From the cell containing the given text, extract its center point as (X, Y) coordinate. 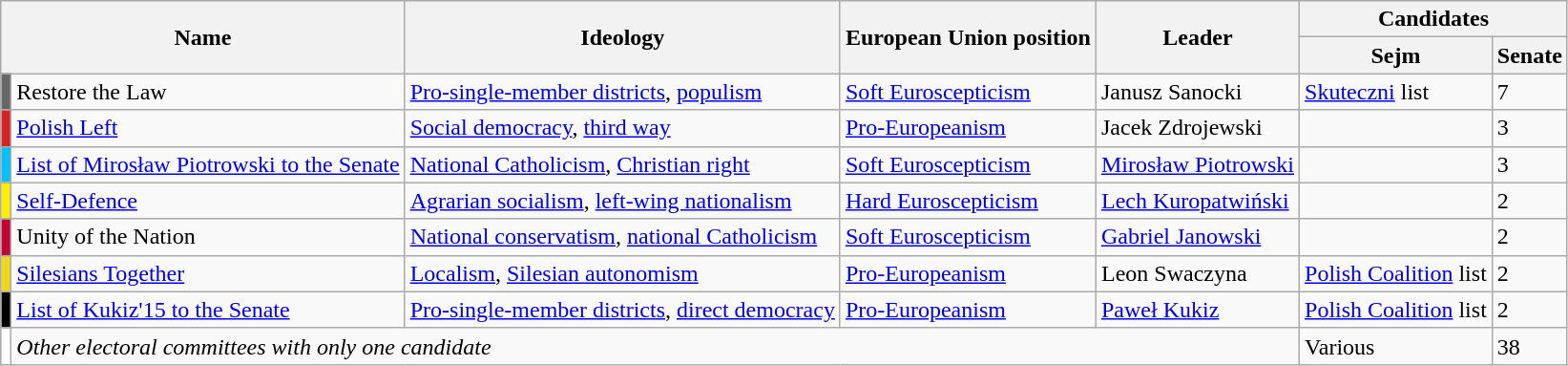
Polish Left (208, 128)
38 (1529, 346)
Various (1396, 346)
Pro-single-member districts, direct democracy (622, 310)
List of Mirosław Piotrowski to the Senate (208, 164)
Skuteczni list (1396, 92)
Candidates (1433, 19)
National conservatism, national Catholicism (622, 237)
Janusz Sanocki (1197, 92)
National Catholicism, Christian right (622, 164)
Leader (1197, 37)
Hard Euroscepticism (968, 201)
Agrarian socialism, left-wing nationalism (622, 201)
Ideology (622, 37)
Name (202, 37)
Paweł Kukiz (1197, 310)
Leon Swaczyna (1197, 273)
European Union position (968, 37)
Mirosław Piotrowski (1197, 164)
Pro-single-member districts, populism (622, 92)
Gabriel Janowski (1197, 237)
Restore the Law (208, 92)
Localism, Silesian autonomism (622, 273)
Silesians Together (208, 273)
7 (1529, 92)
Social democracy, third way (622, 128)
Self-Defence (208, 201)
Senate (1529, 55)
Sejm (1396, 55)
List of Kukiz'15 to the Senate (208, 310)
Unity of the Nation (208, 237)
Jacek Zdrojewski (1197, 128)
Other electoral committees with only one candidate (656, 346)
Lech Kuropatwiński (1197, 201)
